From the cell containing the given text, extract its center point as (X, Y) coordinate. 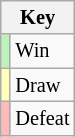
Win (42, 51)
Draw (42, 85)
Defeat (42, 118)
Key (38, 17)
